Locate the cell with the specified text and output its [x, y] center coordinate. 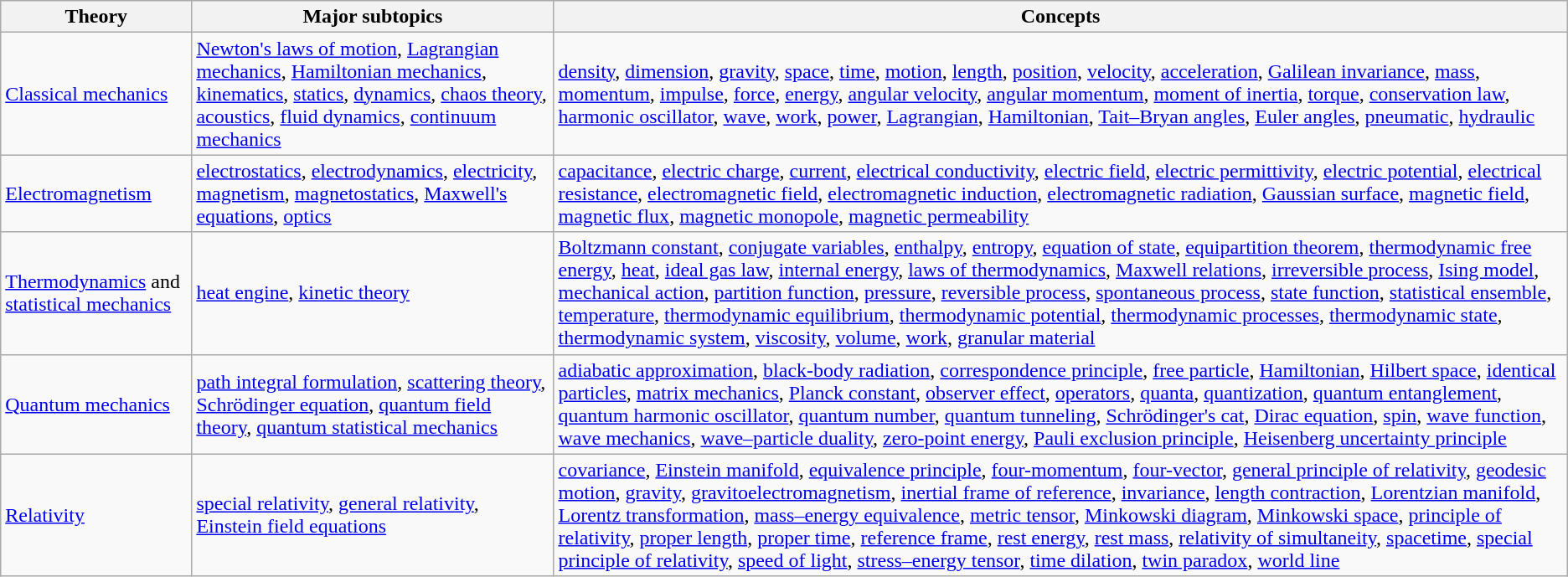
Thermodynamics and statistical mechanics [96, 293]
Relativity [96, 515]
Quantum mechanics [96, 404]
path integral formulation, scattering theory, Schrödinger equation, quantum field theory, quantum statistical mechanics [373, 404]
special relativity, general relativity, Einstein field equations [373, 515]
Concepts [1060, 17]
Theory [96, 17]
heat engine, kinetic theory [373, 293]
Electromagnetism [96, 193]
Classical mechanics [96, 94]
electrostatics, electrodynamics, electricity, magnetism, magnetostatics, Maxwell's equations, optics [373, 193]
Major subtopics [373, 17]
